Identify which cell holds the provided text, then report its [x, y] central coordinate. 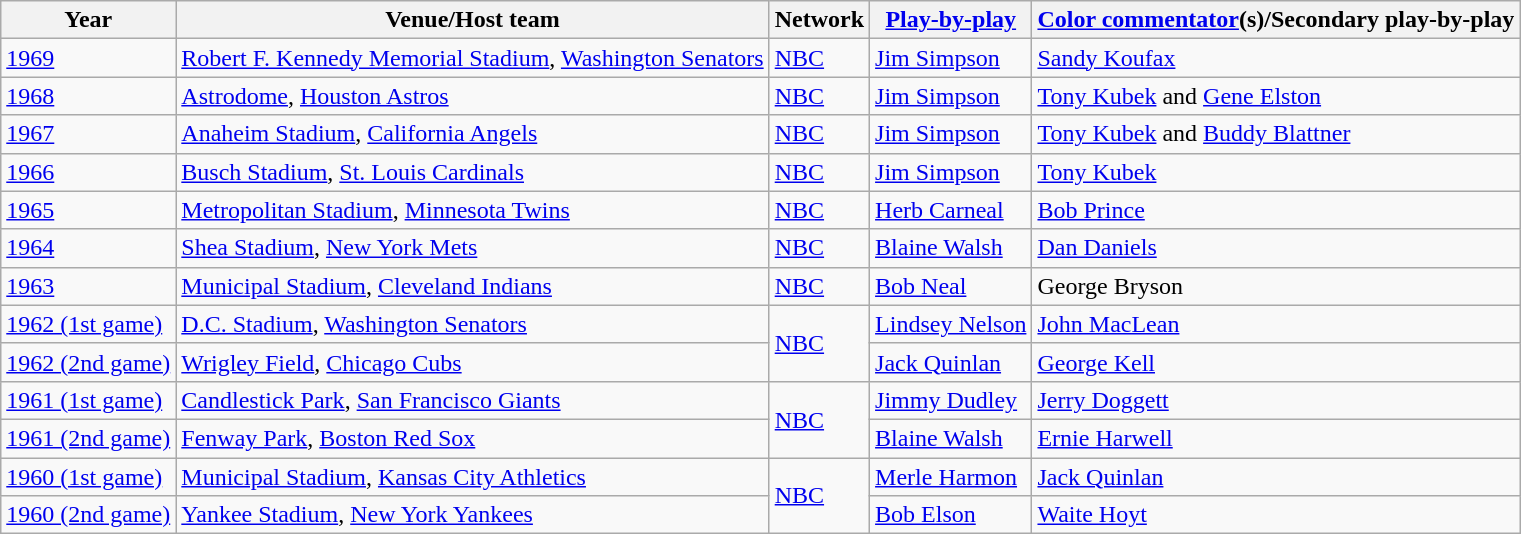
1962 (1st game) [88, 324]
Sandy Koufax [1276, 58]
1963 [88, 286]
1960 (1st game) [88, 477]
Fenway Park, Boston Red Sox [472, 438]
Herb Carneal [951, 210]
1961 (2nd game) [88, 438]
Shea Stadium, New York Mets [472, 248]
Bob Elson [951, 515]
Tony Kubek and Buddy Blattner [1276, 134]
Candlestick Park, San Francisco Giants [472, 400]
George Kell [1276, 362]
Network [819, 20]
George Bryson [1276, 286]
1960 (2nd game) [88, 515]
Dan Daniels [1276, 248]
Jimmy Dudley [951, 400]
D.C. Stadium, Washington Senators [472, 324]
Tony Kubek [1276, 172]
1962 (2nd game) [88, 362]
Bob Neal [951, 286]
Metropolitan Stadium, Minnesota Twins [472, 210]
Municipal Stadium, Cleveland Indians [472, 286]
Lindsey Nelson [951, 324]
Waite Hoyt [1276, 515]
Play-by-play [951, 20]
1966 [88, 172]
Color commentator(s)/Secondary play-by-play [1276, 20]
1967 [88, 134]
Yankee Stadium, New York Yankees [472, 515]
Ernie Harwell [1276, 438]
Jerry Doggett [1276, 400]
Tony Kubek and Gene Elston [1276, 96]
Robert F. Kennedy Memorial Stadium, Washington Senators [472, 58]
Anaheim Stadium, California Angels [472, 134]
John MacLean [1276, 324]
Astrodome, Houston Astros [472, 96]
1961 (1st game) [88, 400]
Year [88, 20]
Busch Stadium, St. Louis Cardinals [472, 172]
Venue/Host team [472, 20]
1964 [88, 248]
1969 [88, 58]
Merle Harmon [951, 477]
Bob Prince [1276, 210]
1968 [88, 96]
1965 [88, 210]
Municipal Stadium, Kansas City Athletics [472, 477]
Wrigley Field, Chicago Cubs [472, 362]
